Determine the (x, y) coordinate at the center of the cell enclosing the given text.  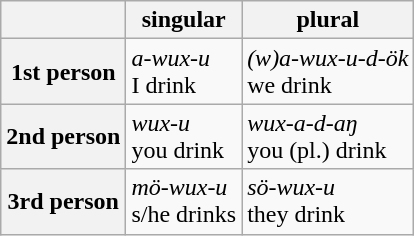
(w)a-wux-u-d-ökwe drink (328, 72)
3rd person (64, 202)
singular (184, 20)
plural (328, 20)
1st person (64, 72)
wux-a-d-aŋyou (pl.) drink (328, 136)
2nd person (64, 136)
wux-uyou drink (184, 136)
a-wux-uI drink (184, 72)
sö-wux-uthey drink (328, 202)
mö-wux-us/he drinks (184, 202)
